Return (X, Y) of the center of cell containing provided text 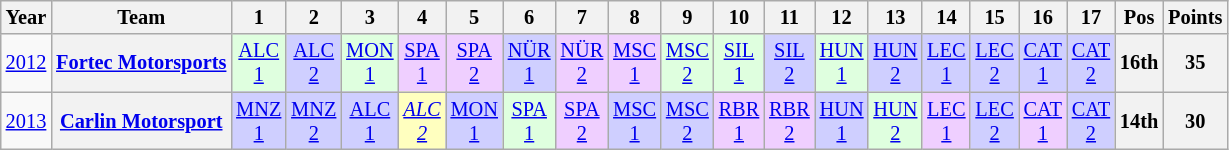
Year (26, 17)
Team (141, 17)
3 (370, 17)
1 (258, 17)
Pos (1139, 17)
SIL1 (739, 63)
8 (634, 17)
2013 (26, 121)
Fortec Motorsports (141, 63)
30 (1195, 121)
14th (1139, 121)
2 (314, 17)
RBR1 (739, 121)
17 (1091, 17)
2012 (26, 63)
Carlin Motorsport (141, 121)
15 (994, 17)
MNZ2 (314, 121)
12 (842, 17)
13 (895, 17)
16 (1043, 17)
9 (688, 17)
MNZ1 (258, 121)
10 (739, 17)
6 (530, 17)
NÜR1 (530, 63)
NÜR2 (582, 63)
14 (946, 17)
16th (1139, 63)
SIL2 (789, 63)
RBR2 (789, 121)
11 (789, 17)
4 (422, 17)
35 (1195, 63)
7 (582, 17)
5 (474, 17)
Points (1195, 17)
